From the cell containing the given text, extract its center point as (X, Y) coordinate. 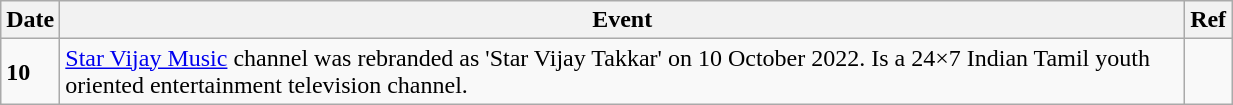
Date (30, 20)
Ref (1208, 20)
Event (622, 20)
10 (30, 72)
